Return the [x, y] coordinate for the center point of the cell that contains the specified text.  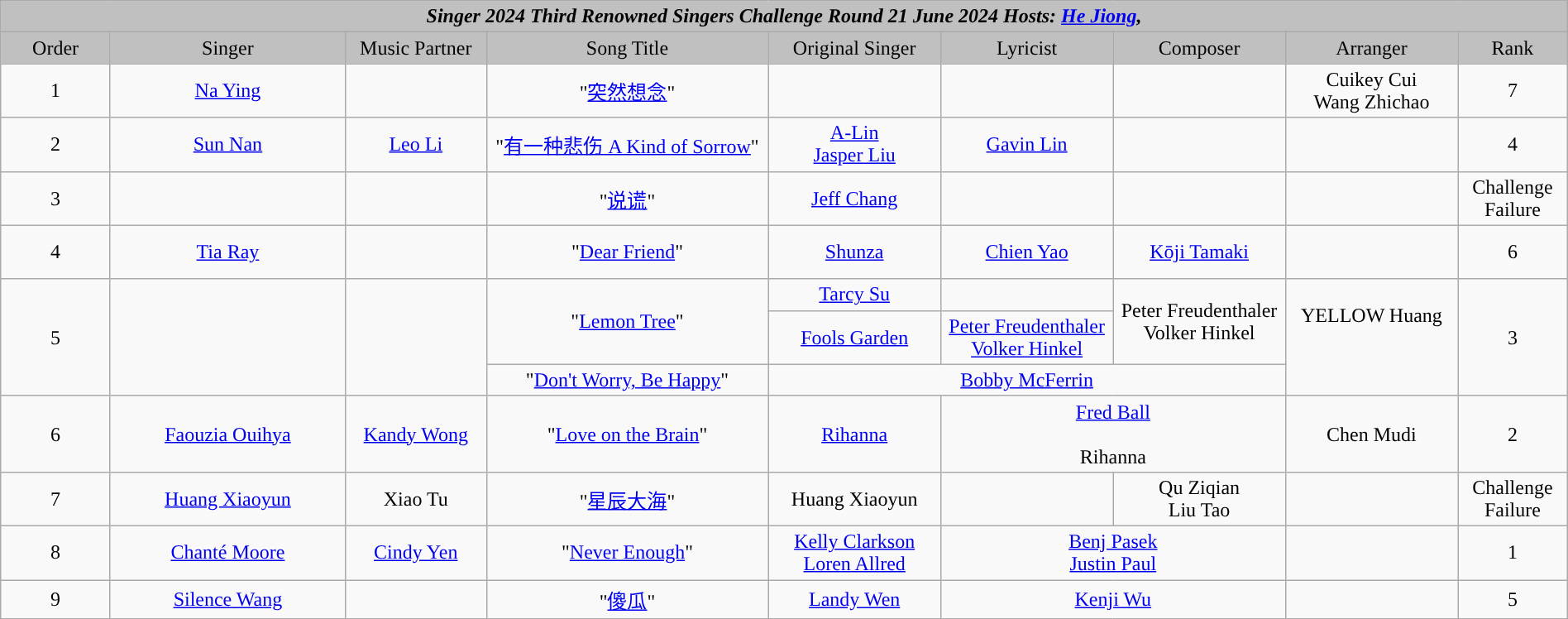
Kandy Wong [416, 434]
Singer 2024 Third Renowned Singers Challenge Round 21 June 2024 Hosts: He Jiong, [784, 17]
Benj PasekJustin Paul [1113, 553]
Kelly ClarksonLoren Allred [854, 553]
Chen Mudi [1371, 434]
Shunza [854, 252]
"Dear Friend" [627, 252]
Jeff Chang [854, 199]
Fred BallRihanna [1113, 434]
Xiao Tu [416, 498]
Landy Wen [854, 599]
Peter FreudenthalerVolker Hinkel [1026, 338]
Arranger [1371, 48]
Singer [227, 48]
Rank [1513, 48]
Chien Yao [1026, 252]
A-LinJasper Liu [854, 144]
"Love on the Brain" [627, 434]
Faouzia Ouihya [227, 434]
Kenji Wu [1113, 599]
Tarcy Su [854, 295]
Chanté Moore [227, 553]
"傻瓜" [627, 599]
Sun Nan [227, 144]
Cuikey Cui Wang Zhichao [1371, 91]
Silence Wang [227, 599]
"Never Enough" [627, 553]
Order [56, 48]
Fools Garden [854, 338]
Qu ZiqianLiu Tao [1199, 498]
Bobby McFerrin [1027, 380]
9 [56, 599]
Original Singer [854, 48]
Gavin Lin [1026, 144]
"Don't Worry, Be Happy" [627, 380]
"突然想念" [627, 91]
Kōji Tamaki [1199, 252]
Composer [1199, 48]
8 [56, 553]
Music Partner [416, 48]
Cindy Yen [416, 553]
"有一种悲伤 A Kind of Sorrow" [627, 144]
Na Ying [227, 91]
"Lemon Tree" [627, 321]
YELLOW Huang [1371, 338]
Peter Freudenthaler Volker Hinkel [1199, 321]
Lyricist [1026, 48]
"星辰大海" [627, 498]
Rihanna [854, 434]
"说谎" [627, 199]
Song Title [627, 48]
Tia Ray [227, 252]
Leo Li [416, 144]
